Provide the [X, Y] coordinate of the cell's center where the given text is located.  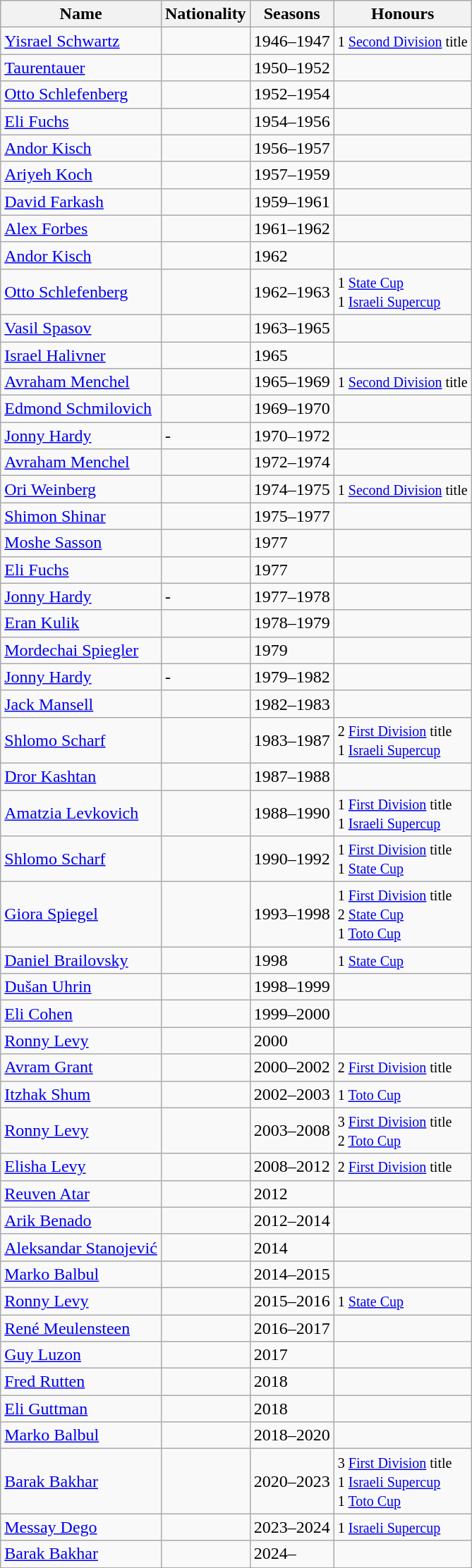
Shimon Shinar [81, 516]
1962–1963 [292, 292]
2008–2012 [292, 1167]
Avram Grant [81, 1067]
1977–1978 [292, 596]
Giora Spiegel [81, 914]
1988–1990 [292, 812]
1982–1983 [292, 704]
1965–1969 [292, 382]
1970–1972 [292, 436]
Taurentauer [81, 68]
René Meulensteen [81, 1328]
Israel Halivner [81, 355]
Jack Mansell [81, 704]
2 First Division title 1 Israeli Supercup [402, 740]
1946–1947 [292, 41]
2012–2014 [292, 1220]
2000–2002 [292, 1067]
Messay Dego [81, 1527]
Eli Guttman [81, 1409]
2014 [292, 1247]
Ori Weinberg [81, 489]
1998–1999 [292, 987]
1956–1957 [292, 148]
1 Toto Cup [402, 1094]
Eli Cohen [81, 1014]
1983–1987 [292, 740]
1975–1977 [292, 516]
Eran Kulik [81, 623]
1979 [292, 650]
Name [81, 14]
Ariyeh Koch [81, 175]
2023–2024 [292, 1527]
2000 [292, 1041]
3 First Division title 1 Israeli Supercup 1 Toto Cup [402, 1481]
Dušan Uhrin [81, 987]
Arik Benado [81, 1220]
2014–2015 [292, 1274]
1961–1962 [292, 228]
Mordechai Spiegler [81, 650]
1 First Division title 2 State Cup 1 Toto Cup [402, 914]
1959–1961 [292, 202]
Fred Rutten [81, 1382]
Elisha Levy [81, 1167]
2016–2017 [292, 1328]
Reuven Atar [81, 1194]
Aleksandar Stanojević [81, 1247]
1974–1975 [292, 489]
2015–2016 [292, 1301]
1954–1956 [292, 121]
1950–1952 [292, 68]
1987–1988 [292, 776]
1962 [292, 255]
1 First Division title 1 State Cup [402, 859]
Dror Kashtan [81, 776]
Alex Forbes [81, 228]
1993–1998 [292, 914]
1 State Cup 1 Israeli Supercup [402, 292]
1998 [292, 960]
Honours [402, 14]
Nationality [205, 14]
Yisrael Schwartz [81, 41]
2012 [292, 1194]
1957–1959 [292, 175]
Seasons [292, 14]
Daniel Brailovsky [81, 960]
2002–2003 [292, 1094]
2017 [292, 1355]
2024– [292, 1554]
Amatzia Levkovich [81, 812]
2020–2023 [292, 1481]
Vasil Spasov [81, 328]
1979–1982 [292, 677]
3 First Division title 2 Toto Cup [402, 1131]
Itzhak Shum [81, 1094]
2018–2020 [292, 1435]
1990–1992 [292, 859]
Moshe Sasson [81, 543]
2003–2008 [292, 1131]
Edmond Schmilovich [81, 409]
1952–1954 [292, 94]
1 Israeli Supercup [402, 1527]
1963–1965 [292, 328]
1972–1974 [292, 463]
1965 [292, 355]
Guy Luzon [81, 1355]
1969–1970 [292, 409]
1999–2000 [292, 1014]
1 First Division title 1 Israeli Supercup [402, 812]
1978–1979 [292, 623]
David Farkash [81, 202]
